Pinpoint the cell where the given text exists, returning its [x, y] midpoint coordinate. 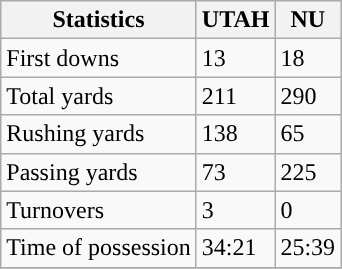
Passing yards [99, 172]
25:39 [308, 248]
225 [308, 172]
18 [308, 58]
3 [236, 210]
73 [236, 172]
65 [308, 134]
Rushing yards [99, 134]
Time of possession [99, 248]
NU [308, 20]
290 [308, 96]
138 [236, 134]
Turnovers [99, 210]
First downs [99, 58]
Statistics [99, 20]
UTAH [236, 20]
34:21 [236, 248]
13 [236, 58]
0 [308, 210]
Total yards [99, 96]
211 [236, 96]
